Identify which cell holds the provided text, then report its (x, y) central coordinate. 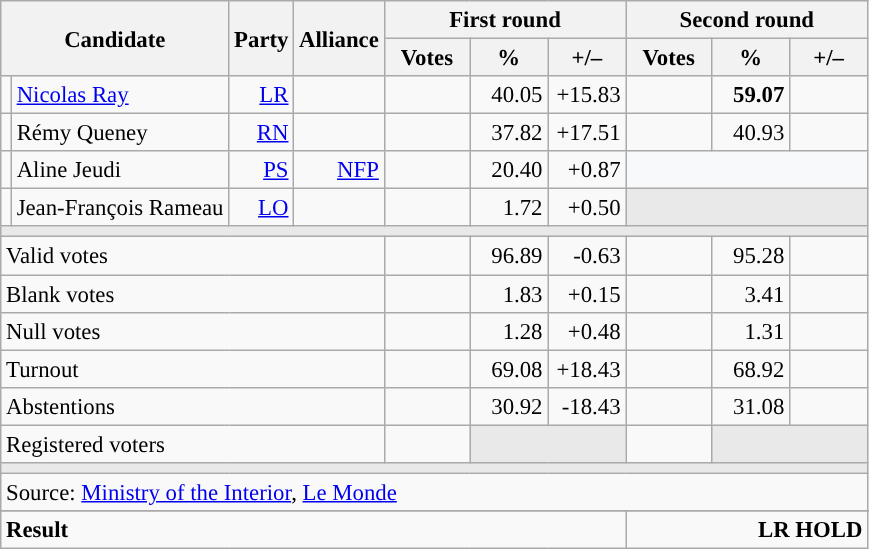
+18.43 (587, 369)
Abstentions (192, 406)
Result (314, 530)
-18.43 (587, 406)
1.83 (509, 294)
Candidate (115, 38)
1.31 (750, 331)
95.28 (750, 256)
Aline Jeudi (120, 170)
20.40 (509, 170)
3.41 (750, 294)
+0.48 (587, 331)
Source: Ministry of the Interior, Le Monde (434, 492)
1.72 (509, 208)
96.89 (509, 256)
LO (262, 208)
Alliance (339, 38)
59.07 (750, 95)
LR (262, 95)
First round (505, 20)
+0.50 (587, 208)
Valid votes (192, 256)
+15.83 (587, 95)
-0.63 (587, 256)
30.92 (509, 406)
40.05 (509, 95)
1.28 (509, 331)
+17.51 (587, 133)
69.08 (509, 369)
Turnout (192, 369)
PS (262, 170)
Rémy Queney (120, 133)
Nicolas Ray (120, 95)
+0.15 (587, 294)
Jean-François Rameau (120, 208)
NFP (339, 170)
LR HOLD (747, 530)
31.08 (750, 406)
Party (262, 38)
Second round (747, 20)
68.92 (750, 369)
40.93 (750, 133)
Null votes (192, 331)
RN (262, 133)
+0.87 (587, 170)
37.82 (509, 133)
Blank votes (192, 294)
Registered voters (192, 444)
